Identify which cell holds the provided text, then report its [X, Y] central coordinate. 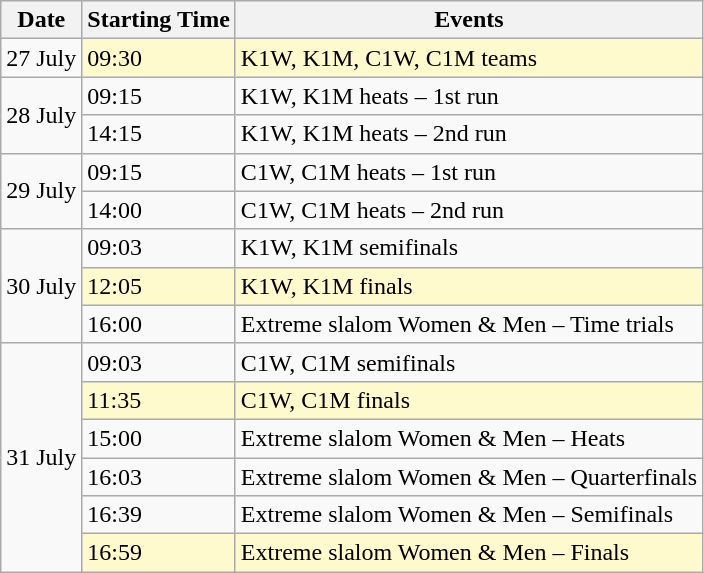
31 July [42, 457]
Extreme slalom Women & Men – Heats [468, 438]
Date [42, 20]
Extreme slalom Women & Men – Finals [468, 553]
16:00 [159, 324]
29 July [42, 191]
15:00 [159, 438]
K1W, K1M finals [468, 286]
14:00 [159, 210]
Events [468, 20]
K1W, K1M, C1W, C1M teams [468, 58]
09:30 [159, 58]
C1W, C1M finals [468, 400]
27 July [42, 58]
C1W, C1M heats – 2nd run [468, 210]
C1W, C1M heats – 1st run [468, 172]
14:15 [159, 134]
16:39 [159, 515]
12:05 [159, 286]
K1W, K1M semifinals [468, 248]
C1W, C1M semifinals [468, 362]
11:35 [159, 400]
28 July [42, 115]
Starting Time [159, 20]
K1W, K1M heats – 2nd run [468, 134]
16:03 [159, 477]
Extreme slalom Women & Men – Semifinals [468, 515]
Extreme slalom Women & Men – Quarterfinals [468, 477]
Extreme slalom Women & Men – Time trials [468, 324]
30 July [42, 286]
K1W, K1M heats – 1st run [468, 96]
16:59 [159, 553]
